Return [X, Y] of the center of cell containing provided text 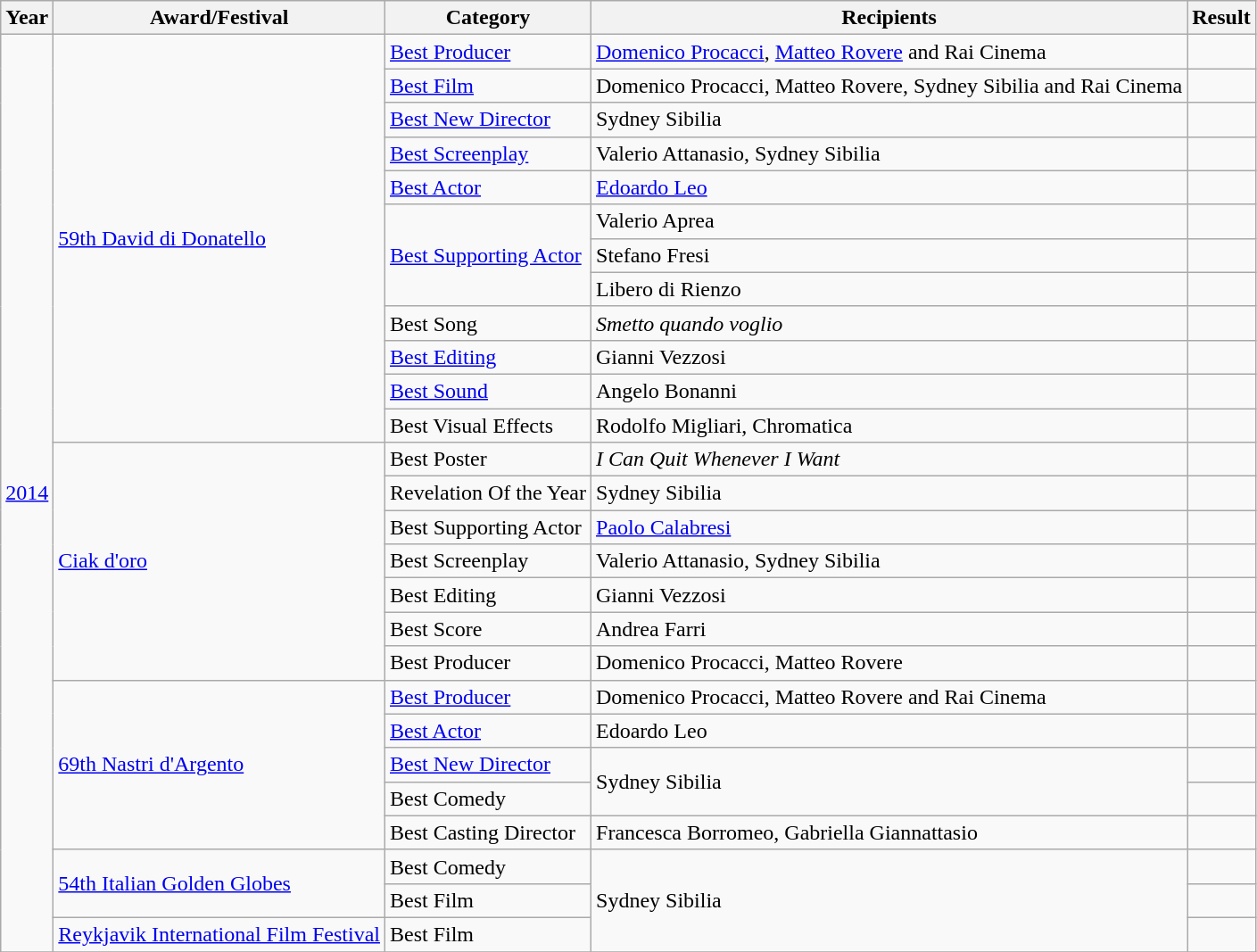
Reykjavik International Film Festival [219, 934]
Best Score [487, 629]
Best Song [487, 323]
Best Casting Director [487, 832]
Angelo Bonanni [889, 391]
69th Nastri d'Argento [219, 765]
Revelation Of the Year [487, 493]
Best Visual Effects [487, 426]
Valerio Aprea [889, 221]
Rodolfo Migliari, Chromatica [889, 426]
Smetto quando voglio [889, 323]
Result [1221, 18]
Stefano Fresi [889, 255]
Domenico Procacci, Matteo Rovere [889, 663]
Best Sound [487, 391]
Recipients [889, 18]
Category [487, 18]
Domenico Procacci, Matteo Rovere, Sydney Sibilia and Rai Cinema [889, 86]
I Can Quit Whenever I Want [889, 459]
2014 [27, 493]
Ciak d'oro [219, 561]
Award/Festival [219, 18]
Best Poster [487, 459]
Andrea Farri [889, 629]
Francesca Borromeo, Gabriella Giannattasio [889, 832]
54th Italian Golden Globes [219, 883]
Paolo Calabresi [889, 527]
59th David di Donatello [219, 239]
Libero di Rienzo [889, 289]
Year [27, 18]
